Find where the given text appears and provide that cell's center as [X, Y] coordinate. 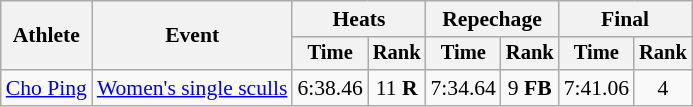
Cho Ping [46, 88]
9 FB [530, 88]
4 [663, 88]
Event [192, 36]
6:38.46 [330, 88]
Athlete [46, 36]
Women's single sculls [192, 88]
Heats [358, 19]
7:34.64 [462, 88]
7:41.06 [596, 88]
Repechage [492, 19]
11 R [397, 88]
Final [626, 19]
